Determine the [X, Y] coordinate at the center of the cell enclosing the given text.  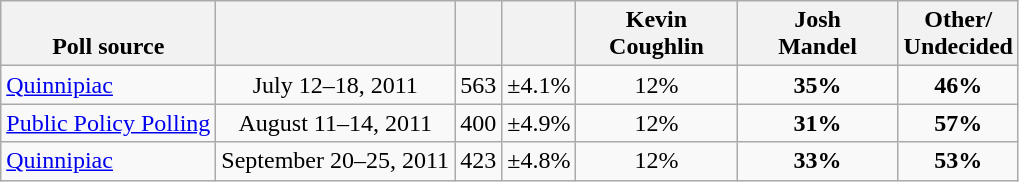
August 11–14, 2011 [336, 123]
35% [818, 85]
563 [478, 85]
Other/Undecided [958, 34]
September 20–25, 2011 [336, 161]
±4.1% [539, 85]
Public Policy Polling [108, 123]
KevinCoughlin [656, 34]
400 [478, 123]
53% [958, 161]
±4.8% [539, 161]
57% [958, 123]
July 12–18, 2011 [336, 85]
423 [478, 161]
JoshMandel [818, 34]
Poll source [108, 34]
31% [818, 123]
±4.9% [539, 123]
33% [818, 161]
46% [958, 85]
